Provide the (x, y) coordinate of the cell's center where the given text is located.  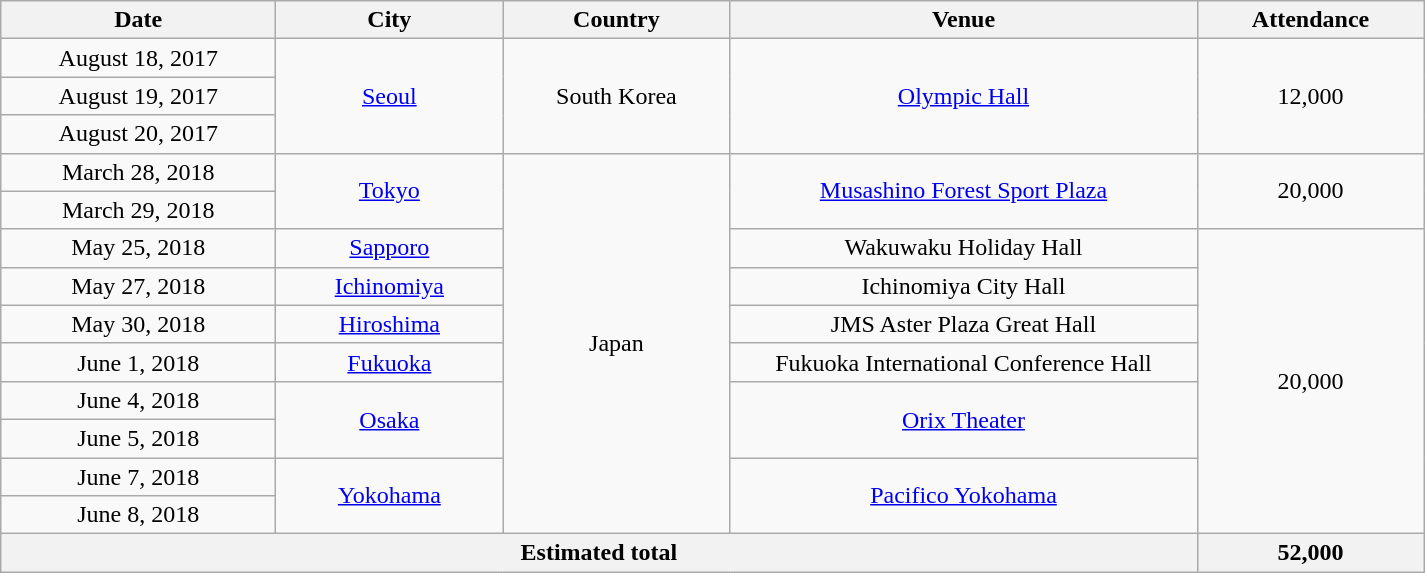
Olympic Hall (964, 96)
June 4, 2018 (138, 400)
May 25, 2018 (138, 248)
March 28, 2018 (138, 172)
12,000 (1310, 96)
May 27, 2018 (138, 286)
Attendance (1310, 20)
May 30, 2018 (138, 324)
August 20, 2017 (138, 134)
Pacifico Yokohama (964, 496)
South Korea (616, 96)
Japan (616, 344)
Tokyo (390, 191)
Date (138, 20)
Orix Theater (964, 419)
Venue (964, 20)
Yokohama (390, 496)
JMS Aster Plaza Great Hall (964, 324)
March 29, 2018 (138, 210)
Hiroshima (390, 324)
June 8, 2018 (138, 515)
June 1, 2018 (138, 362)
June 7, 2018 (138, 477)
Fukuoka International Conference Hall (964, 362)
Estimated total (599, 553)
Osaka (390, 419)
August 19, 2017 (138, 96)
June 5, 2018 (138, 438)
Country (616, 20)
Ichinomiya City Hall (964, 286)
52,000 (1310, 553)
Seoul (390, 96)
Fukuoka (390, 362)
Musashino Forest Sport Plaza (964, 191)
Wakuwaku Holiday Hall (964, 248)
Sapporo (390, 248)
Ichinomiya (390, 286)
August 18, 2017 (138, 58)
City (390, 20)
